Extract the (X, Y) coordinate from the center of the cell holding the provided text.  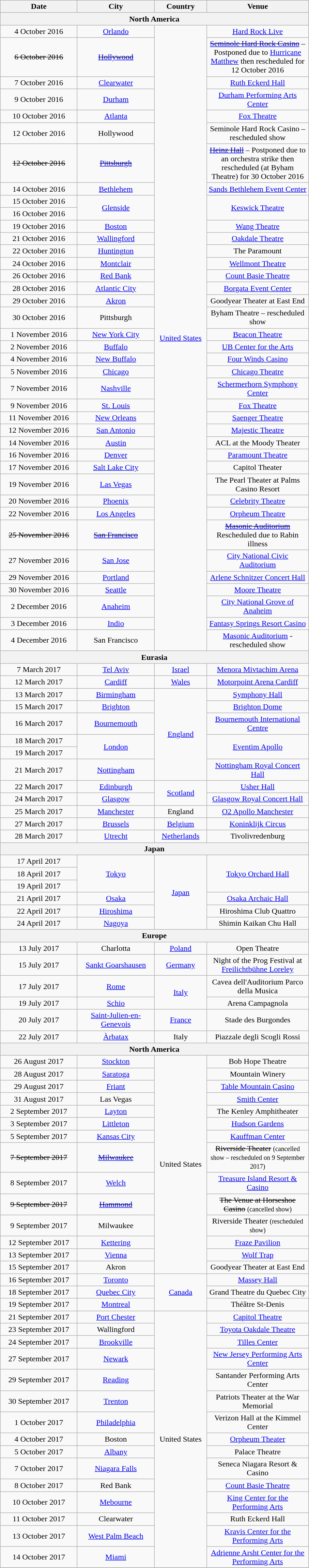
Masonic Auditorium - rescheduled show (258, 640)
Treasure Island Resort & Casino (258, 1183)
22 April 2017 (39, 911)
Smith Center (258, 1099)
7 October 2017 (39, 1469)
Denver (116, 455)
Birmingham (116, 695)
17 April 2017 (39, 861)
Miami (116, 1557)
26 October 2016 (39, 276)
15 March 2017 (39, 707)
Tivolivredenburg (258, 836)
18 March 2017 (39, 741)
22 March 2017 (39, 787)
Bethlehem (116, 189)
30 September 2017 (39, 1401)
17 July 2017 (39, 986)
New Orleans (116, 418)
Date (39, 7)
Schermerhorn Symphony Center (258, 389)
Koninklijk Circus (258, 824)
Saratoga (116, 1074)
Kansas City (116, 1136)
19 July 2017 (39, 1003)
Niagara Falls (116, 1469)
Quebec City (116, 1292)
Atlantic City (116, 288)
Glasgow (116, 799)
30 November 2016 (39, 590)
Santander Performing Arts Center (258, 1380)
Four Winds Casino (258, 359)
Bob Hope Theatre (258, 1062)
2 November 2016 (39, 347)
29 August 2017 (39, 1086)
Bournemouth (116, 724)
Orpheum Theatre (258, 514)
UB Center for the Arts (258, 347)
Àrbatax (116, 1037)
25 November 2016 (39, 535)
Philadelphia (116, 1422)
26 August 2017 (39, 1062)
Wang Theatre (258, 226)
Saint-Julien-en-Genevois (116, 1020)
Patriots Theater at the War Memorial (258, 1401)
Netherlands (181, 836)
San Jose (116, 560)
29 September 2017 (39, 1380)
7 March 2017 (39, 669)
Borgata Event Center (258, 288)
12 September 2017 (39, 1242)
Newark (116, 1358)
Tokyo (116, 873)
Hard Rock Live (258, 31)
1 November 2016 (39, 334)
Welch (116, 1183)
The Kenley Amphitheater (258, 1111)
Brussels (116, 824)
Fraze Pavilion (258, 1242)
19 October 2016 (39, 226)
Los Angeles (116, 514)
City National Civic Auditorium (258, 560)
Buffalo (116, 347)
Glasgow Royal Concert Hall (258, 799)
Durham Performing Arts Center (258, 99)
New York City (116, 334)
Capitol Theater (258, 468)
Austin (116, 442)
4 December 2016 (39, 640)
11 October 2017 (39, 1519)
Chicago (116, 372)
Friant (116, 1086)
19 September 2017 (39, 1304)
Poland (181, 948)
24 September 2017 (39, 1342)
29 October 2016 (39, 301)
Sankt Goarshausen (116, 965)
30 October 2016 (39, 317)
Eurasia (154, 657)
Night of the Prog Festival at Freilichtbühne Loreley (258, 965)
Seminole Hard Rock Casino – rescheduled show (258, 133)
Moore Theatre (258, 590)
7 November 2016 (39, 389)
14 November 2016 (39, 442)
Keswick Theatre (258, 207)
16 September 2017 (39, 1280)
Brighton Dome (258, 707)
Manchester (116, 811)
13 March 2017 (39, 695)
Mebourne (116, 1502)
18 April 2017 (39, 873)
Wolf Trap (258, 1255)
Cavea dell'Auditorium Parco della Musica (258, 986)
16 November 2016 (39, 455)
West Palm Beach (116, 1536)
Hammond (116, 1204)
1 October 2017 (39, 1422)
28 October 2016 (39, 288)
New Buffalo (116, 359)
Paramount Theatre (258, 455)
Seattle (116, 590)
19 November 2016 (39, 485)
King Center for the Performing Arts (258, 1502)
Europe (154, 936)
13 July 2017 (39, 948)
13 September 2017 (39, 1255)
Albany (116, 1452)
Reading (116, 1380)
21 April 2017 (39, 898)
Indio (116, 623)
Majestic Theatre (258, 430)
29 November 2016 (39, 577)
Riverside Theater (rescheduled show) (258, 1226)
24 March 2017 (39, 799)
Atlanta (116, 116)
5 November 2016 (39, 372)
Orpheum Theater (258, 1439)
Open Theatre (258, 948)
8 October 2017 (39, 1485)
O2 Apollo Manchester (258, 811)
17 November 2016 (39, 468)
Mountain Winery (258, 1074)
21 September 2017 (39, 1317)
5 September 2017 (39, 1136)
14 October 2017 (39, 1557)
Capitol Theatre (258, 1317)
Riverside Theater (cancelled show – rescheduled on 9 September 2017) (258, 1158)
18 September 2017 (39, 1292)
Shimin Kaikan Chu Hall (258, 923)
Montreal (116, 1304)
Nagoya (116, 923)
Wellmont Theatre (258, 264)
Wales (181, 682)
New Jersey Performing Arts Center (258, 1358)
Belgium (181, 824)
Layton (116, 1111)
23 September 2017 (39, 1329)
Vienna (116, 1255)
Glenside (116, 207)
28 August 2017 (39, 1074)
Menora Mivtachim Arena (258, 669)
London (116, 747)
Israel (181, 669)
15 October 2016 (39, 201)
Brookville (116, 1342)
Rome (116, 986)
Stade des Burgondes (258, 1020)
Adrienne Arsht Center for the Performing Arts (258, 1557)
19 March 2017 (39, 753)
France (181, 1020)
9 November 2016 (39, 405)
Nottingham (116, 770)
Bournemouth International Centre (258, 724)
10 October 2016 (39, 116)
21 October 2016 (39, 239)
3 December 2016 (39, 623)
Hiroshima (116, 911)
Usher Hall (258, 787)
Table Mountain Casino (258, 1086)
Canada (181, 1292)
Littleton (116, 1124)
27 March 2017 (39, 824)
Saenger Theatre (258, 418)
Piazzale degli Scogli Rossi (258, 1037)
20 July 2017 (39, 1020)
5 October 2017 (39, 1452)
Charlotta (116, 948)
Palace Theatre (258, 1452)
Cardiff (116, 682)
Anaheim (116, 607)
City National Grove of Anaheim (258, 607)
Tilles Center (258, 1342)
Montclair (116, 264)
Chicago Theatre (258, 372)
25 March 2017 (39, 811)
Eventim Apollo (258, 747)
Kauffman Center (258, 1136)
Seneca Niagara Resort & Casino (258, 1469)
31 August 2017 (39, 1099)
San Antonio (116, 430)
10 October 2017 (39, 1502)
12 November 2016 (39, 430)
Grand Theatre du Quebec City (258, 1292)
Toronto (116, 1280)
Byham Theatre – rescheduled show (258, 317)
27 November 2016 (39, 560)
Osaka Archaic Hall (258, 898)
4 October 2016 (39, 31)
7 October 2016 (39, 83)
16 March 2017 (39, 724)
28 March 2017 (39, 836)
Oakdale Theatre (258, 239)
14 October 2016 (39, 189)
13 October 2017 (39, 1536)
24 October 2016 (39, 264)
8 September 2017 (39, 1183)
Hiroshima Club Quattro (258, 911)
11 November 2016 (39, 418)
Heinz Hall – Postponed due to an orchestra strike then rescheduled (at Byham Theatre) for 30 October 2016 (258, 163)
Nashville (116, 389)
Toyota Oakdale Theatre (258, 1329)
6 October 2016 (39, 57)
16 October 2016 (39, 214)
7 September 2017 (39, 1158)
Masonic Auditorium Rescheduled due to Rabin illness (258, 535)
12 March 2017 (39, 682)
Phoenix (116, 501)
19 April 2017 (39, 886)
Arlene Schnitzer Concert Hall (258, 577)
22 November 2016 (39, 514)
St. Louis (116, 405)
22 October 2016 (39, 251)
Trenton (116, 1401)
Théâtre St-Denis (258, 1304)
Motorpoint Arena Cardiff (258, 682)
The Pearl Theater at Palms Casino Resort (258, 485)
The Paramount (258, 251)
Germany (181, 965)
Port Chester (116, 1317)
15 September 2017 (39, 1267)
Huntington (116, 251)
Fantasy Springs Resort Casino (258, 623)
Salt Lake City (116, 468)
Symphony Hall (258, 695)
Massey Hall (258, 1280)
Tokyo Orchard Hall (258, 873)
Kravis Center for the Performing Arts (258, 1536)
Utrecht (116, 836)
27 September 2017 (39, 1358)
3 September 2017 (39, 1124)
Portland (116, 577)
Venue (258, 7)
Sands Bethlehem Event Center (258, 189)
City (116, 7)
22 July 2017 (39, 1037)
9 October 2016 (39, 99)
Country (181, 7)
Osaka (116, 898)
Durham (116, 99)
The Venue at Horseshoe Casino (cancelled show) (258, 1204)
Hudson Gardens (258, 1124)
Brighton (116, 707)
Beacon Theatre (258, 334)
Tel Aviv (116, 669)
Schio (116, 1003)
Celebrity Theatre (258, 501)
Seminole Hard Rock Casino – Postponed due to Hurricane Matthew then rescheduled for 12 October 2016 (258, 57)
Verizon Hall at the Kimmel Center (258, 1422)
4 October 2017 (39, 1439)
Orlando (116, 31)
Scotland (181, 793)
Stockton (116, 1062)
ACL at the Moody Theater (258, 442)
2 September 2017 (39, 1111)
Edinburgh (116, 787)
21 March 2017 (39, 770)
24 April 2017 (39, 923)
20 November 2016 (39, 501)
2 December 2016 (39, 607)
Nottingham Royal Concert Hall (258, 770)
15 July 2017 (39, 965)
Kettering (116, 1242)
4 November 2016 (39, 359)
Arena Campagnola (258, 1003)
